Detect which cell encompasses the target text, then output its [X, Y] center coordinate. 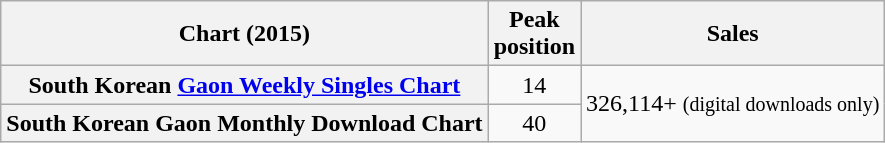
40 [534, 123]
South Korean Gaon Monthly Download Chart [244, 123]
Peakposition [534, 34]
326,114+ (digital downloads only) [733, 104]
Sales [733, 34]
Chart (2015) [244, 34]
South Korean Gaon Weekly Singles Chart [244, 85]
14 [534, 85]
